Pinpoint the cell where the given text exists, returning its [x, y] midpoint coordinate. 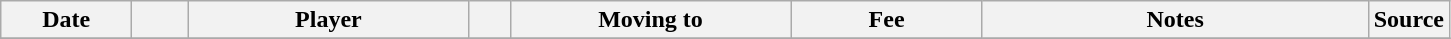
Moving to [650, 20]
Date [66, 20]
Fee [886, 20]
Source [1408, 20]
Notes [1175, 20]
Player [328, 20]
